Return [x, y] of the center of cell containing provided text 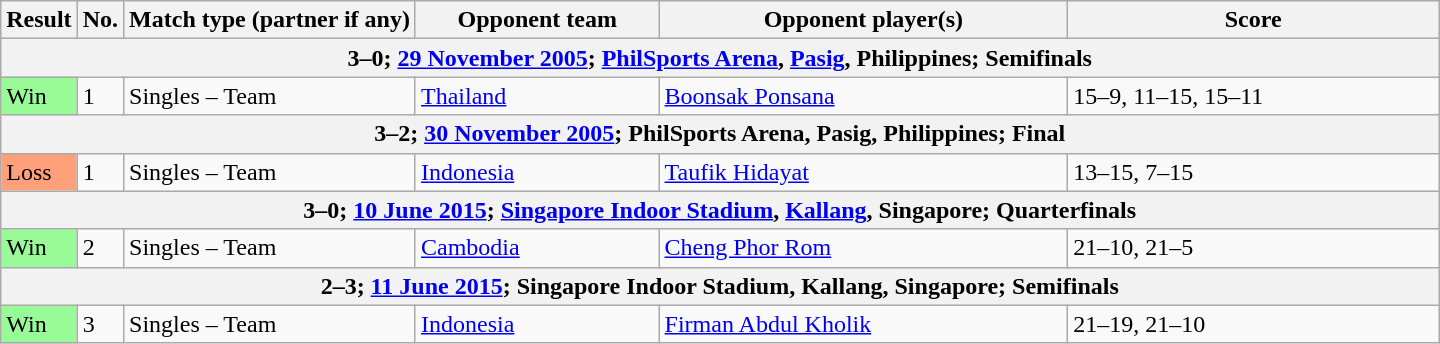
3–0; 10 June 2015; Singapore Indoor Stadium, Kallang, Singapore; Quarterfinals [720, 210]
Loss [39, 172]
Boonsak Ponsana [864, 96]
15–9, 11–15, 15–11 [1254, 96]
13–15, 7–15 [1254, 172]
Cheng Phor Rom [864, 248]
Thailand [537, 96]
Score [1254, 20]
Result [39, 20]
2 [100, 248]
3–0; 29 November 2005; PhilSports Arena, Pasig, Philippines; Semifinals [720, 58]
3 [100, 324]
No. [100, 20]
21–19, 21–10 [1254, 324]
Match type (partner if any) [270, 20]
Cambodia [537, 248]
Opponent player(s) [864, 20]
3–2; 30 November 2005; PhilSports Arena, Pasig, Philippines; Final [720, 134]
21–10, 21–5 [1254, 248]
2–3; 11 June 2015; Singapore Indoor Stadium, Kallang, Singapore; Semifinals [720, 286]
Opponent team [537, 20]
Firman Abdul Kholik [864, 324]
Taufik Hidayat [864, 172]
